Determine the (X, Y) coordinate at the center of the cell enclosing the given text.  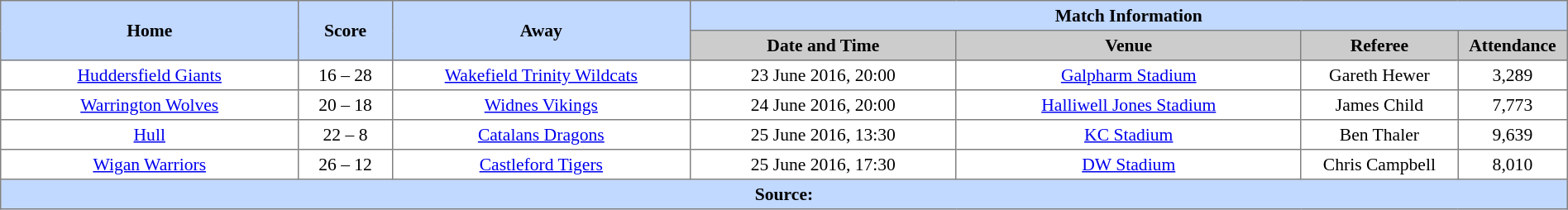
Galpharm Stadium (1128, 75)
20 – 18 (346, 105)
Venue (1128, 45)
Huddersfield Giants (150, 75)
26 – 12 (346, 165)
24 June 2016, 20:00 (823, 105)
22 – 8 (346, 135)
KC Stadium (1128, 135)
Wakefield Trinity Wildcats (541, 75)
Chris Campbell (1379, 165)
Widnes Vikings (541, 105)
Away (541, 31)
Source: (784, 194)
Warrington Wolves (150, 105)
7,773 (1513, 105)
Wigan Warriors (150, 165)
Referee (1379, 45)
Gareth Hewer (1379, 75)
25 June 2016, 17:30 (823, 165)
Attendance (1513, 45)
9,639 (1513, 135)
Match Information (1128, 16)
23 June 2016, 20:00 (823, 75)
Halliwell Jones Stadium (1128, 105)
Ben Thaler (1379, 135)
25 June 2016, 13:30 (823, 135)
Date and Time (823, 45)
Home (150, 31)
3,289 (1513, 75)
16 – 28 (346, 75)
Castleford Tigers (541, 165)
DW Stadium (1128, 165)
James Child (1379, 105)
8,010 (1513, 165)
Catalans Dragons (541, 135)
Score (346, 31)
Hull (150, 135)
